Detect which cell encompasses the target text, then output its [X, Y] center coordinate. 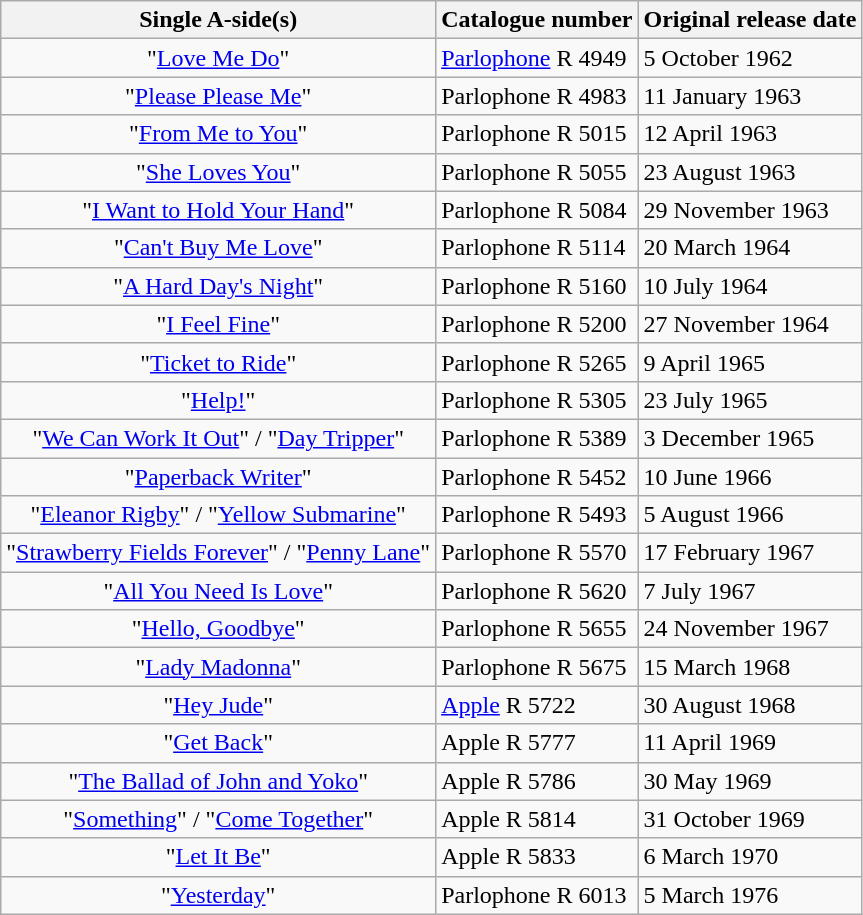
Apple R 5777 [537, 743]
"Help!" [218, 400]
9 April 1965 [750, 362]
12 April 1963 [750, 134]
7 July 1967 [750, 591]
"Get Back" [218, 743]
"Let It Be" [218, 857]
"A Hard Day's Night" [218, 286]
"Can't Buy Me Love" [218, 248]
"I Feel Fine" [218, 324]
"The Ballad of John and Yoko" [218, 781]
31 October 1969 [750, 819]
11 January 1963 [750, 96]
Parlophone R 5570 [537, 553]
5 August 1966 [750, 515]
"Lady Madonna" [218, 667]
Catalogue number [537, 20]
"Yesterday" [218, 895]
Parlophone R 4983 [537, 96]
Parlophone R 5114 [537, 248]
23 August 1963 [750, 172]
5 March 1976 [750, 895]
"Something" / "Come Together" [218, 819]
Parlophone R 5675 [537, 667]
Parlophone R 5015 [537, 134]
27 November 1964 [750, 324]
30 May 1969 [750, 781]
29 November 1963 [750, 210]
Parlophone R 5389 [537, 438]
"Hey Jude" [218, 705]
Parlophone R 5493 [537, 515]
"Eleanor Rigby" / "Yellow Submarine" [218, 515]
17 February 1967 [750, 553]
"Love Me Do" [218, 58]
Parlophone R 5452 [537, 477]
"We Can Work It Out" / "Day Tripper" [218, 438]
"All You Need Is Love" [218, 591]
Apple R 5786 [537, 781]
Parlophone R 5305 [537, 400]
Apple R 5722 [537, 705]
"I Want to Hold Your Hand" [218, 210]
"From Me to You" [218, 134]
23 July 1965 [750, 400]
20 March 1964 [750, 248]
Parlophone R 4949 [537, 58]
5 October 1962 [750, 58]
Original release date [750, 20]
Parlophone R 5200 [537, 324]
"Hello, Goodbye" [218, 629]
"Ticket to Ride" [218, 362]
15 March 1968 [750, 667]
11 April 1969 [750, 743]
Parlophone R 5620 [537, 591]
30 August 1968 [750, 705]
Parlophone R 5160 [537, 286]
Parlophone R 6013 [537, 895]
Parlophone R 5084 [537, 210]
Single A-side(s) [218, 20]
10 June 1966 [750, 477]
"Strawberry Fields Forever" / "Penny Lane" [218, 553]
"Paperback Writer" [218, 477]
Parlophone R 5055 [537, 172]
Apple R 5833 [537, 857]
10 July 1964 [750, 286]
24 November 1967 [750, 629]
Apple R 5814 [537, 819]
"She Loves You" [218, 172]
6 March 1970 [750, 857]
Parlophone R 5265 [537, 362]
Parlophone R 5655 [537, 629]
"Please Please Me" [218, 96]
3 December 1965 [750, 438]
